Scan for the cell matching the given text and deliver its (x, y) coordinate at center. 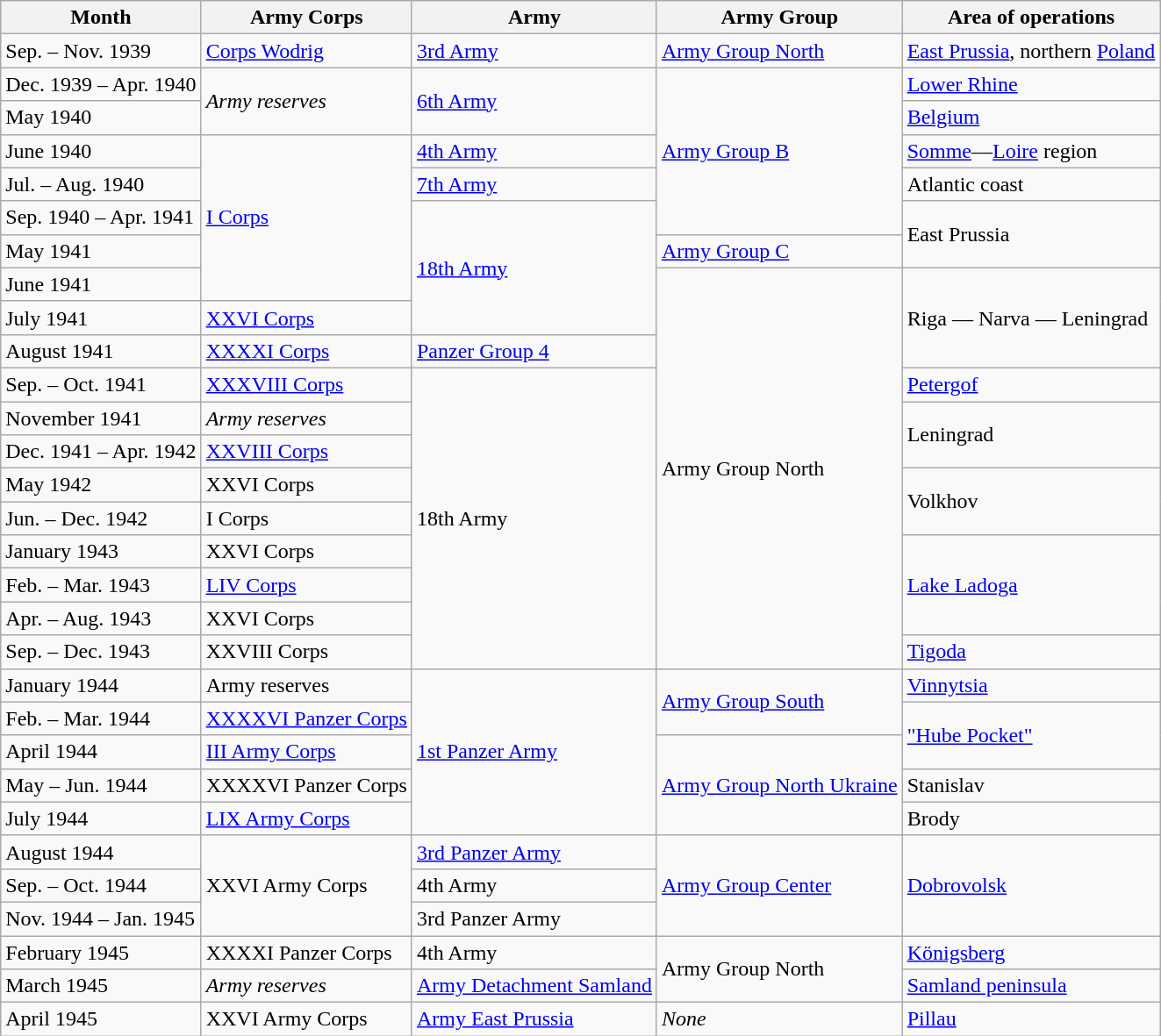
7th Army (534, 184)
Petergof (1031, 384)
Samland peninsula (1031, 986)
LIX Army Corps (306, 818)
April 1944 (101, 752)
Tigoda (1031, 652)
Lake Ladoga (1031, 585)
March 1945 (101, 986)
Volkhov (1031, 502)
Corps Wodrig (306, 51)
Somme—Loire region (1031, 151)
None (779, 1019)
Sep. – Oct. 1941 (101, 384)
East Prussia (1031, 234)
Month (101, 18)
May 1940 (101, 118)
Jun. – Dec. 1942 (101, 518)
June 1940 (101, 151)
III Army Corps (306, 752)
April 1945 (101, 1019)
Army East Prussia (534, 1019)
Army Detachment Samland (534, 986)
"Hube Pocket" (1031, 735)
November 1941 (101, 418)
Brody (1031, 818)
Riga — Narva — Leningrad (1031, 318)
Panzer Group 4 (534, 351)
3rd Army (534, 51)
East Prussia, northern Poland (1031, 51)
Lower Rhine (1031, 84)
Nov. 1944 – Jan. 1945 (101, 918)
Königsberg (1031, 952)
Jul. – Aug. 1940 (101, 184)
Sep. – Nov. 1939 (101, 51)
1st Panzer Army (534, 752)
August 1941 (101, 351)
February 1945 (101, 952)
Dec. 1941 – Apr. 1942 (101, 452)
May – Jun. 1944 (101, 785)
Sep. 1940 – Apr. 1941 (101, 218)
XXXXI Panzer Corps (306, 952)
January 1943 (101, 552)
Belgium (1031, 118)
6th Army (534, 101)
Army Corps (306, 18)
Feb. – Mar. 1943 (101, 585)
July 1944 (101, 818)
Army Group B (779, 151)
XXXVIII Corps (306, 384)
January 1944 (101, 685)
Vinnytsia (1031, 685)
Army Group North Ukraine (779, 785)
Army Group (779, 18)
Army Group Center (779, 885)
Army (534, 18)
July 1941 (101, 318)
Apr. – Aug. 1943 (101, 618)
August 1944 (101, 852)
LIV Corps (306, 585)
Dobrovolsk (1031, 885)
May 1941 (101, 251)
Sep. – Oct. 1944 (101, 885)
Stanislav (1031, 785)
Army Group C (779, 251)
May 1942 (101, 485)
XXXXI Corps (306, 351)
Area of operations (1031, 18)
June 1941 (101, 284)
Army Group South (779, 702)
Pillau (1031, 1019)
Atlantic coast (1031, 184)
Leningrad (1031, 435)
Dec. 1939 – Apr. 1940 (101, 84)
Feb. – Mar. 1944 (101, 718)
Sep. – Dec. 1943 (101, 652)
